From the cell containing the given text, extract its center point as (x, y) coordinate. 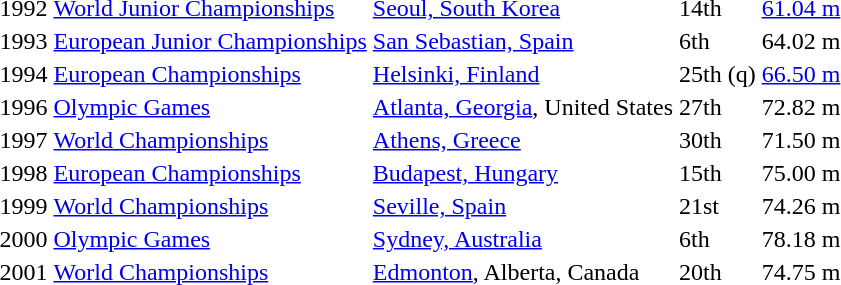
21st (717, 206)
15th (717, 173)
European Junior Championships (210, 41)
25th (q) (717, 74)
Seville, Spain (522, 206)
Helsinki, Finland (522, 74)
27th (717, 107)
Atlanta, Georgia, United States (522, 107)
30th (717, 140)
Athens, Greece (522, 140)
Sydney, Australia (522, 239)
San Sebastian, Spain (522, 41)
Budapest, Hungary (522, 173)
